Return [X, Y] of the center of cell containing provided text 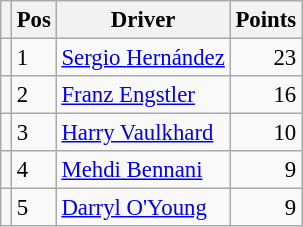
Points [266, 20]
Harry Vaulkhard [143, 133]
Mehdi Bennani [143, 170]
Sergio Hernández [143, 58]
3 [34, 133]
23 [266, 58]
2 [34, 95]
5 [34, 208]
1 [34, 58]
Darryl O'Young [143, 208]
Driver [143, 20]
4 [34, 170]
10 [266, 133]
Franz Engstler [143, 95]
Pos [34, 20]
16 [266, 95]
